Identify which cell holds the provided text, then report its (x, y) central coordinate. 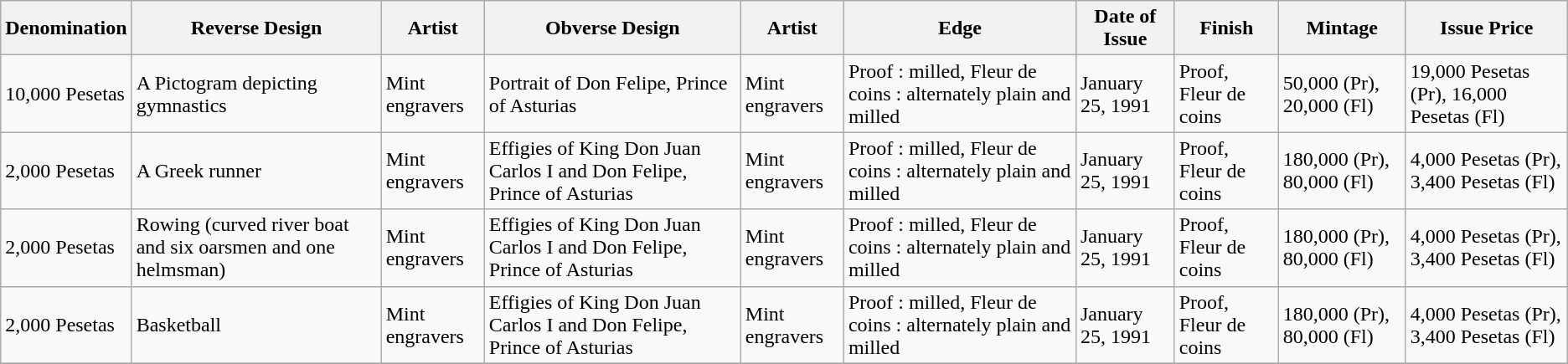
Issue Price (1486, 28)
Obverse Design (612, 28)
Portrait of Don Felipe, Prince of Asturias (612, 94)
Basketball (256, 325)
19,000 Pesetas (Pr), 16,000 Pesetas (Fl) (1486, 94)
Mintage (1342, 28)
Reverse Design (256, 28)
Rowing (curved river boat and six oarsmen and one helmsman) (256, 248)
50,000 (Pr), 20,000 (Fl) (1342, 94)
Edge (960, 28)
Denomination (66, 28)
A Greek runner (256, 171)
Finish (1226, 28)
A Pictogram depicting gymnastics (256, 94)
Date of Issue (1125, 28)
10,000 Pesetas (66, 94)
